Identify which cell holds the provided text, then report its [X, Y] central coordinate. 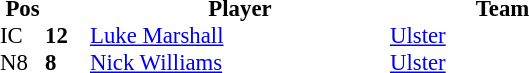
12 [68, 36]
IC [22, 36]
Luke Marshall [240, 36]
